Locate the cell with the specified text and output its (X, Y) center coordinate. 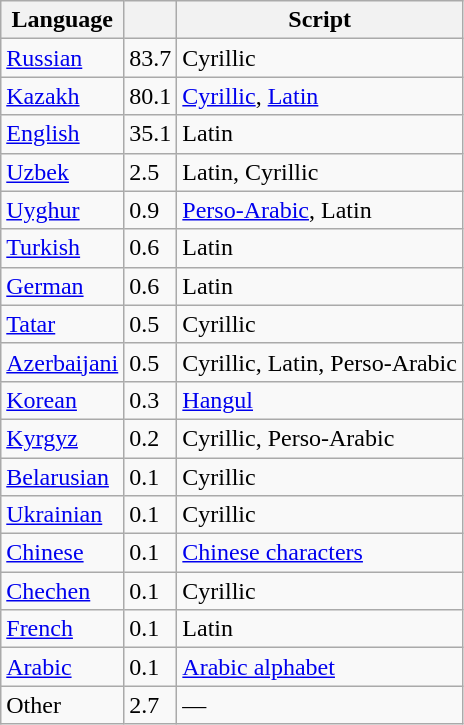
0.9 (150, 210)
Script (320, 20)
Arabic alphabet (320, 667)
Kyrgyz (62, 438)
Uzbek (62, 172)
Ukrainian (62, 515)
80.1 (150, 96)
Chechen (62, 591)
Language (62, 20)
Cyrillic, Latin, Perso-Arabic (320, 362)
Other (62, 705)
Arabic (62, 667)
German (62, 286)
— (320, 705)
English (62, 134)
2.5 (150, 172)
Uyghur (62, 210)
Chinese (62, 553)
Cyrillic, Latin (320, 96)
Latin, Cyrillic (320, 172)
French (62, 629)
35.1 (150, 134)
Perso-Arabic, Latin (320, 210)
Belarusian (62, 477)
Kazakh (62, 96)
0.2 (150, 438)
Chinese characters (320, 553)
Turkish (62, 248)
83.7 (150, 58)
0.3 (150, 400)
Tatar (62, 324)
Azerbaijani (62, 362)
Cyrillic, Perso-Arabic (320, 438)
Russian (62, 58)
2.7 (150, 705)
Korean (62, 400)
Hangul (320, 400)
